Return the (x, y) coordinate for the center point of the cell that contains the specified text.  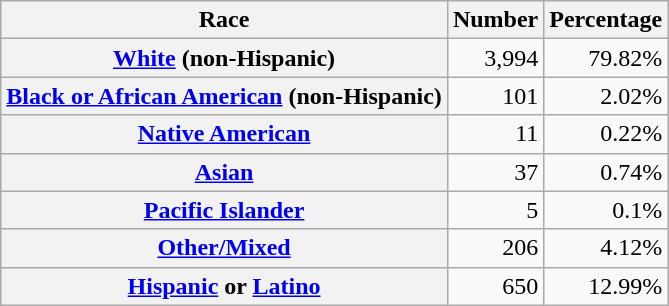
79.82% (606, 58)
650 (495, 286)
Hispanic or Latino (224, 286)
0.22% (606, 134)
37 (495, 172)
101 (495, 96)
2.02% (606, 96)
Asian (224, 172)
5 (495, 210)
Native American (224, 134)
Pacific Islander (224, 210)
4.12% (606, 248)
11 (495, 134)
Percentage (606, 20)
0.1% (606, 210)
Number (495, 20)
3,994 (495, 58)
0.74% (606, 172)
White (non-Hispanic) (224, 58)
Black or African American (non-Hispanic) (224, 96)
206 (495, 248)
Race (224, 20)
Other/Mixed (224, 248)
12.99% (606, 286)
